From the cell containing the given text, extract its center point as (X, Y) coordinate. 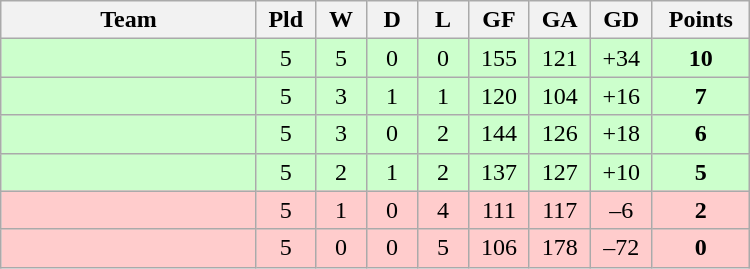
+18 (621, 134)
178 (560, 248)
Team (128, 20)
10 (700, 58)
7 (700, 96)
GF (500, 20)
120 (500, 96)
144 (500, 134)
+10 (621, 172)
111 (500, 210)
–72 (621, 248)
L (444, 20)
+16 (621, 96)
137 (500, 172)
W (340, 20)
GD (621, 20)
6 (700, 134)
+34 (621, 58)
D (392, 20)
121 (560, 58)
Pld (286, 20)
Points (700, 20)
104 (560, 96)
–6 (621, 210)
127 (560, 172)
106 (500, 248)
117 (560, 210)
GA (560, 20)
155 (500, 58)
126 (560, 134)
4 (444, 210)
